Output the (x, y) coordinate of the center of the cell containing the given text.  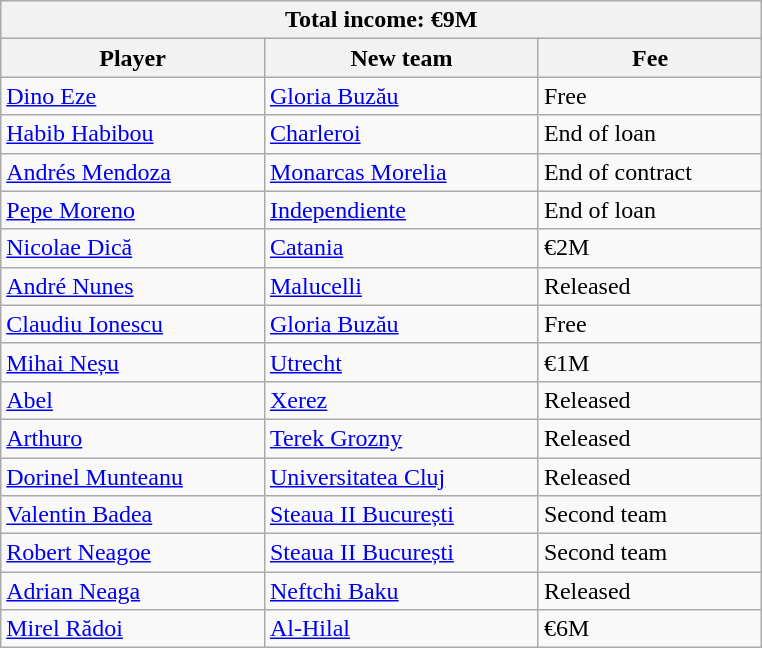
Al-Hilal (401, 629)
€6M (650, 629)
Fee (650, 58)
Monarcas Morelia (401, 172)
Abel (133, 400)
Player (133, 58)
Dino Eze (133, 96)
Arthuro (133, 438)
Terek Grozny (401, 438)
€2M (650, 248)
Charleroi (401, 134)
Pepe Moreno (133, 210)
Claudiu Ionescu (133, 324)
Universitatea Cluj (401, 477)
André Nunes (133, 286)
Malucelli (401, 286)
Utrecht (401, 362)
Neftchi Baku (401, 591)
Xerez (401, 400)
Mirel Rădoi (133, 629)
Catania (401, 248)
Mihai Neșu (133, 362)
Total income: €9M (382, 20)
Independiente (401, 210)
Robert Neagoe (133, 553)
Andrés Mendoza (133, 172)
Valentin Badea (133, 515)
End of contract (650, 172)
Habib Habibou (133, 134)
Dorinel Munteanu (133, 477)
New team (401, 58)
€1M (650, 362)
Nicolae Dică (133, 248)
Adrian Neaga (133, 591)
